Find where the given text appears and provide that cell's center as [X, Y] coordinate. 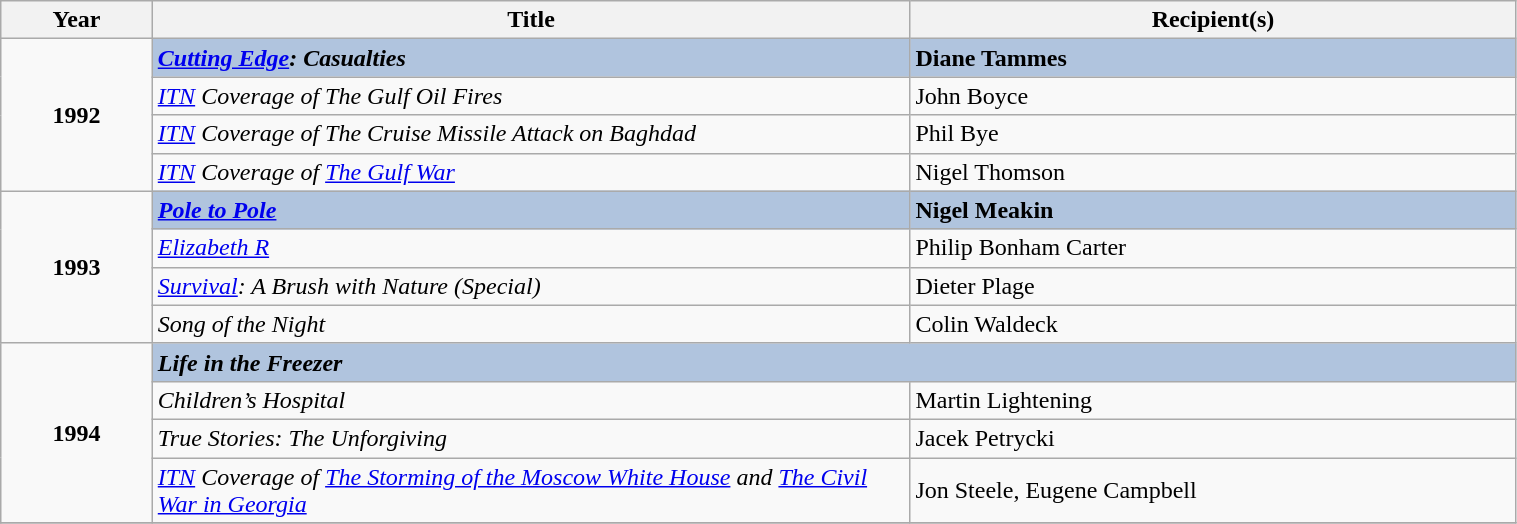
Survival: A Brush with Nature (Special) [531, 286]
Martin Lightening [1213, 400]
True Stories: The Unforgiving [531, 438]
Jacek Petrycki [1213, 438]
Title [531, 20]
1994 [77, 432]
Life in the Freezer [834, 362]
Jon Steele, Eugene Campbell [1213, 490]
Recipient(s) [1213, 20]
Nigel Meakin [1213, 210]
Year [77, 20]
Cutting Edge: Casualties [531, 58]
Phil Bye [1213, 134]
1993 [77, 267]
Children’s Hospital [531, 400]
ITN Coverage of The Gulf War [531, 172]
Dieter Plage [1213, 286]
Pole to Pole [531, 210]
Nigel Thomson [1213, 172]
ITN Coverage of The Storming of the Moscow White House and The Civil War in Georgia [531, 490]
ITN Coverage of The Cruise Missile Attack on Baghdad [531, 134]
ITN Coverage of The Gulf Oil Fires [531, 96]
Song of the Night [531, 324]
Elizabeth R [531, 248]
Diane Tammes [1213, 58]
John Boyce [1213, 96]
Philip Bonham Carter [1213, 248]
1992 [77, 115]
Colin Waldeck [1213, 324]
